Locate the cell with the specified text and output its (X, Y) center coordinate. 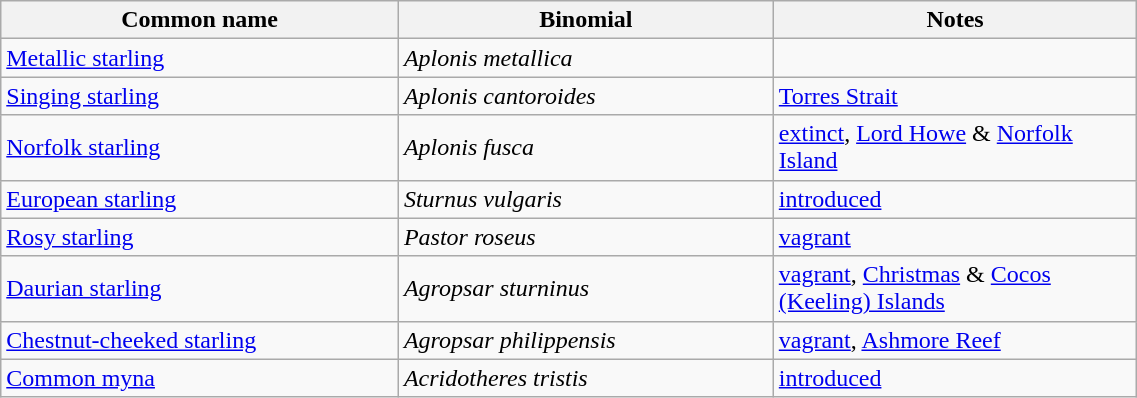
Notes (955, 20)
vagrant, Ashmore Reef (955, 340)
extinct, Lord Howe & Norfolk Island (955, 148)
vagrant (955, 237)
Norfolk starling (200, 148)
Metallic starling (200, 58)
European starling (200, 199)
Singing starling (200, 96)
Aplonis cantoroides (586, 96)
Daurian starling (200, 288)
Acridotheres tristis (586, 378)
Common name (200, 20)
Pastor roseus (586, 237)
Chestnut-cheeked starling (200, 340)
Rosy starling (200, 237)
Aplonis fusca (586, 148)
Agropsar philippensis (586, 340)
Common myna (200, 378)
Sturnus vulgaris (586, 199)
vagrant, Christmas & Cocos (Keeling) Islands (955, 288)
Torres Strait (955, 96)
Binomial (586, 20)
Agropsar sturninus (586, 288)
Aplonis metallica (586, 58)
